Scan for the cell matching the given text and deliver its [X, Y] coordinate at center. 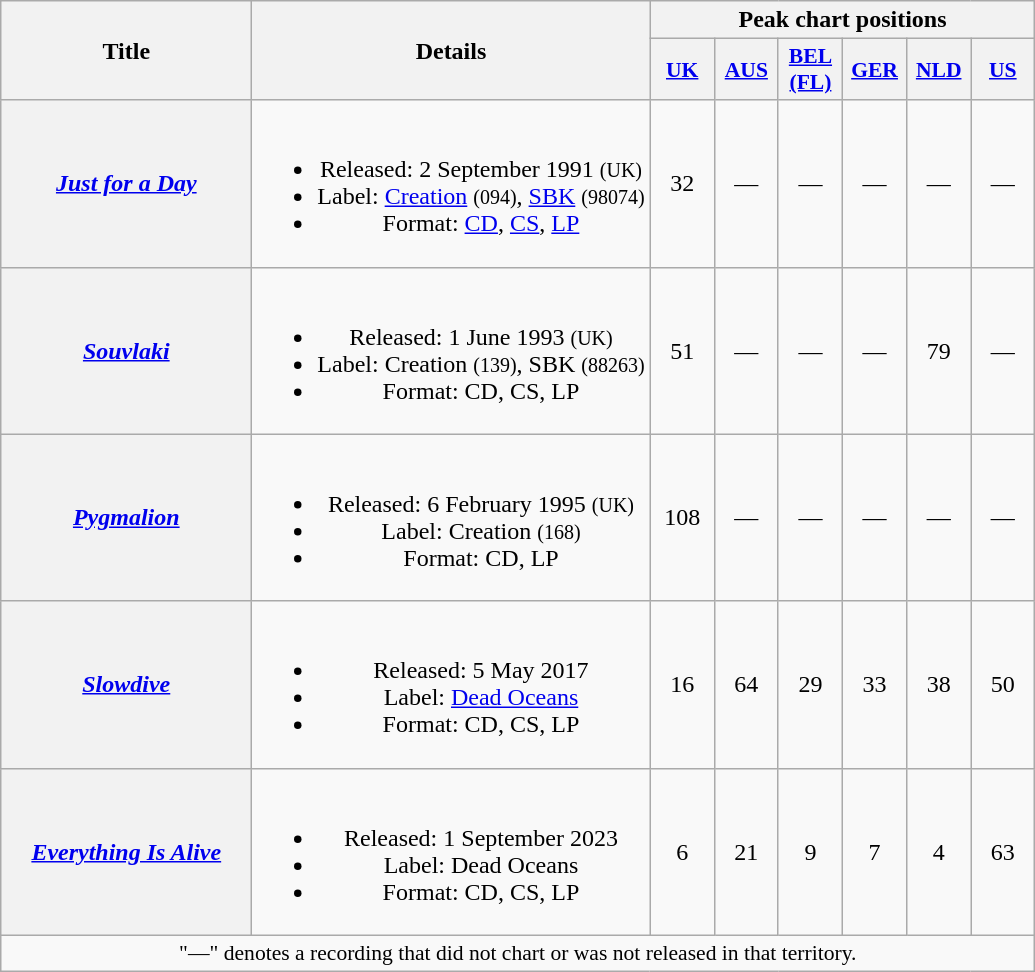
Pygmalion [126, 518]
NLD [939, 70]
7 [875, 852]
Released: 1 September 2023Label: Dead OceansFormat: CD, CS, LP [451, 852]
"—" denotes a recording that did not chart or was not released in that territory. [518, 953]
Details [451, 50]
Peak chart positions [842, 20]
UK [682, 70]
US [1003, 70]
Released: 2 September 1991 (UK)Label: Creation (094), SBK (98074)Format: CD, CS, LP [451, 184]
9 [810, 852]
GER [875, 70]
Everything Is Alive [126, 852]
63 [1003, 852]
BEL(FL) [810, 70]
29 [810, 684]
4 [939, 852]
Released: 5 May 2017Label: Dead OceansFormat: CD, CS, LP [451, 684]
Released: 1 June 1993 (UK)Label: Creation (139), SBK (88263)Format: CD, CS, LP [451, 350]
79 [939, 350]
33 [875, 684]
64 [746, 684]
Slowdive [126, 684]
Title [126, 50]
51 [682, 350]
32 [682, 184]
Just for a Day [126, 184]
50 [1003, 684]
6 [682, 852]
Released: 6 February 1995 (UK)Label: Creation (168)Format: CD, LP [451, 518]
38 [939, 684]
Souvlaki [126, 350]
16 [682, 684]
21 [746, 852]
108 [682, 518]
AUS [746, 70]
